Detect which cell encompasses the target text, then output its (x, y) center coordinate. 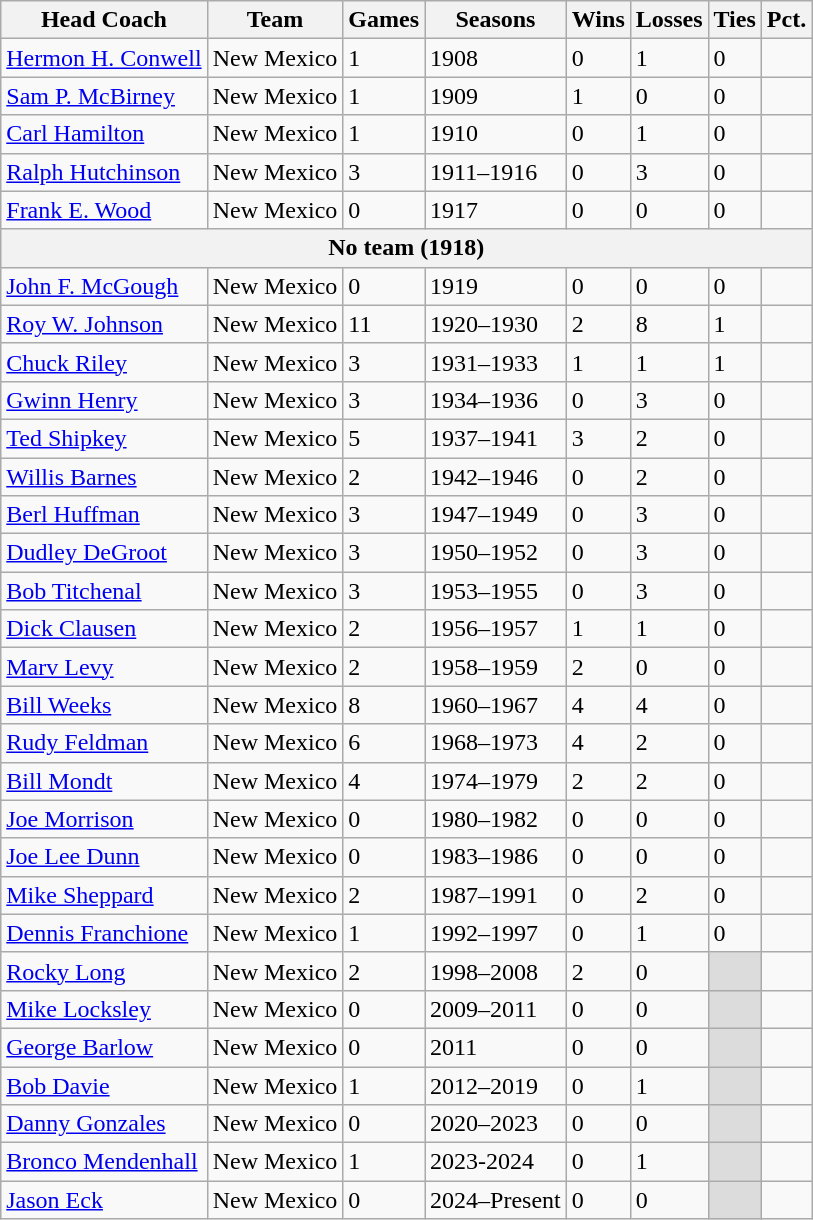
1908 (496, 58)
Ties (734, 20)
Losses (669, 20)
Gwinn Henry (104, 400)
Berl Huffman (104, 515)
Dudley DeGroot (104, 553)
Carl Hamilton (104, 134)
1920–1930 (496, 324)
Wins (598, 20)
2024–Present (496, 1200)
5 (384, 438)
1917 (496, 210)
2011 (496, 1047)
Roy W. Johnson (104, 324)
1911–1916 (496, 172)
Rudy Feldman (104, 743)
Bob Davie (104, 1085)
1983–1986 (496, 857)
Willis Barnes (104, 477)
Ralph Hutchinson (104, 172)
2012–2019 (496, 1085)
1934–1936 (496, 400)
1968–1973 (496, 743)
1950–1952 (496, 553)
Marv Levy (104, 667)
Joe Lee Dunn (104, 857)
1909 (496, 96)
Pct. (786, 20)
George Barlow (104, 1047)
1987–1991 (496, 895)
Ted Shipkey (104, 438)
Seasons (496, 20)
1931–1933 (496, 362)
1960–1967 (496, 705)
Jason Eck (104, 1200)
Head Coach (104, 20)
2020–2023 (496, 1124)
Danny Gonzales (104, 1124)
11 (384, 324)
Hermon H. Conwell (104, 58)
1980–1982 (496, 819)
1974–1979 (496, 781)
Mike Sheppard (104, 895)
2009–2011 (496, 1009)
1919 (496, 286)
Bill Weeks (104, 705)
1953–1955 (496, 591)
1942–1946 (496, 477)
Sam P. McBirney (104, 96)
John F. McGough (104, 286)
Bob Titchenal (104, 591)
Chuck Riley (104, 362)
Bronco Mendenhall (104, 1162)
Games (384, 20)
1956–1957 (496, 629)
Team (275, 20)
Joe Morrison (104, 819)
1992–1997 (496, 933)
Frank E. Wood (104, 210)
6 (384, 743)
Mike Locksley (104, 1009)
1958–1959 (496, 667)
Bill Mondt (104, 781)
Rocky Long (104, 971)
Dick Clausen (104, 629)
2023-2024 (496, 1162)
1998–2008 (496, 971)
1937–1941 (496, 438)
1910 (496, 134)
No team (1918) (406, 248)
Dennis Franchione (104, 933)
1947–1949 (496, 515)
